Identify which cell holds the provided text, then report its (X, Y) central coordinate. 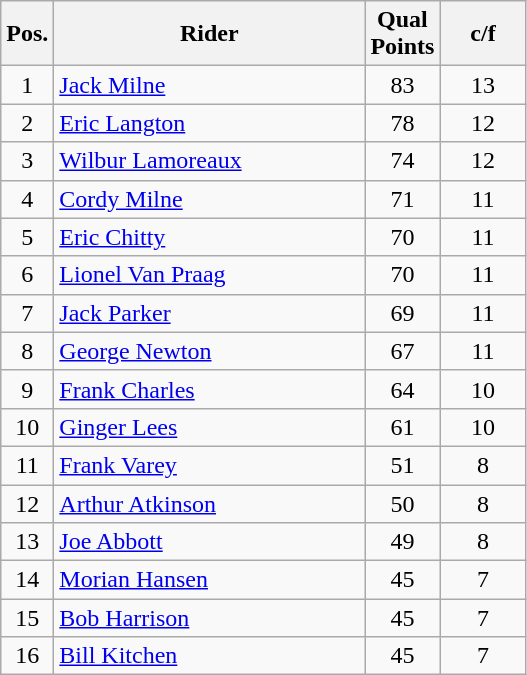
16 (28, 656)
Jack Parker (210, 313)
Morian Hansen (210, 580)
14 (28, 580)
5 (28, 237)
Bill Kitchen (210, 656)
Jack Milne (210, 85)
50 (402, 503)
61 (402, 427)
49 (402, 542)
Qual Points (402, 34)
64 (402, 389)
15 (28, 618)
1 (28, 85)
78 (402, 123)
Ginger Lees (210, 427)
Lionel Van Praag (210, 275)
6 (28, 275)
Wilbur Lamoreaux (210, 161)
Frank Charles (210, 389)
Eric Chitty (210, 237)
67 (402, 351)
83 (402, 85)
Cordy Milne (210, 199)
9 (28, 389)
Frank Varey (210, 465)
2 (28, 123)
Pos. (28, 34)
71 (402, 199)
Bob Harrison (210, 618)
c/f (483, 34)
69 (402, 313)
George Newton (210, 351)
Arthur Atkinson (210, 503)
3 (28, 161)
51 (402, 465)
74 (402, 161)
Eric Langton (210, 123)
Rider (210, 34)
4 (28, 199)
Joe Abbott (210, 542)
